Determine the (X, Y) coordinate at the center of the cell enclosing the given text.  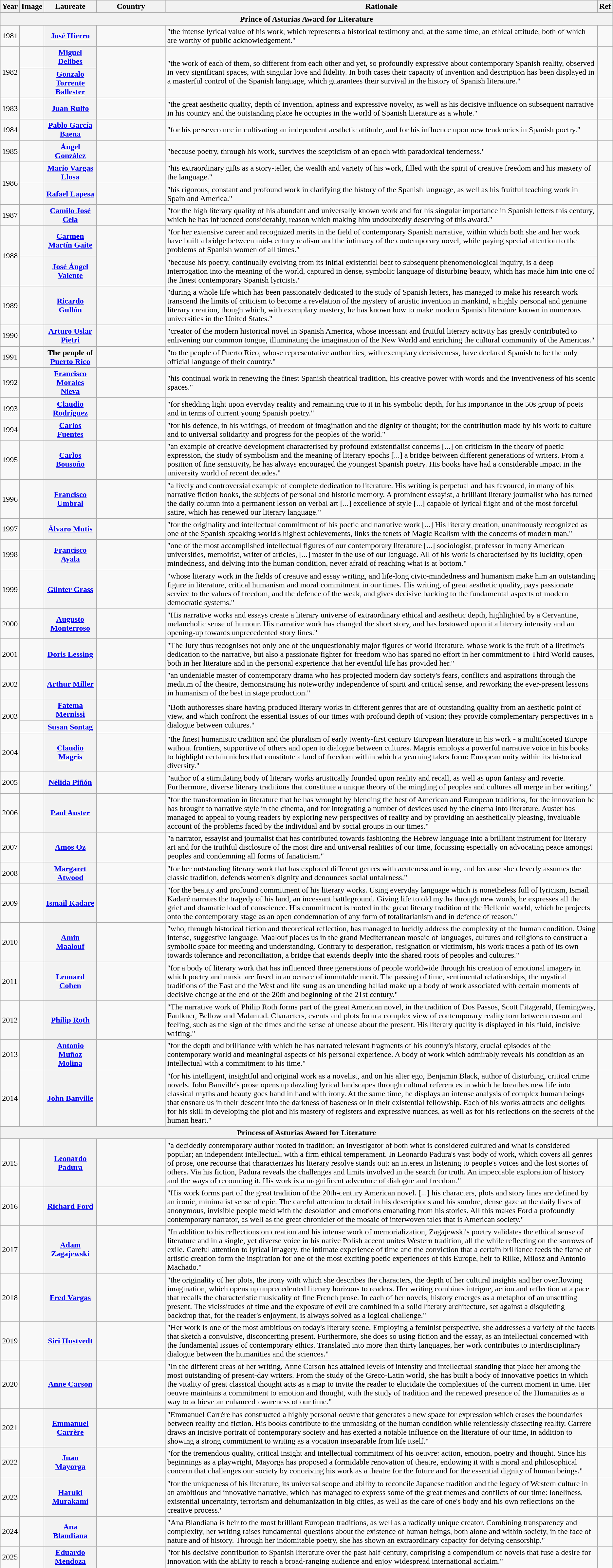
2002 (10, 684)
2005 (10, 783)
Gonzalo Torrente Ballester (70, 83)
Augusto Monterroso (70, 624)
Francisco Ayala (70, 555)
Emmanuel Carrère (70, 1428)
2018 (10, 1298)
"for his perseverance in cultivating an independent aesthetic attitude, and for his influence upon new tendencies in Spanish poetry." (381, 130)
1995 (10, 460)
2022 (10, 1462)
1981 (10, 36)
Günter Grass (70, 589)
Fatema Mernissi (70, 710)
"because poetry, through his work, survives the scepticism of an epoch with paradoxical tenderness." (381, 151)
2000 (10, 624)
Francisco Umbral (70, 499)
Antonio Muñoz Molina (70, 1055)
Ana Blandiana (70, 1531)
Juan Mayorga (70, 1462)
Amos Oz (70, 847)
2024 (10, 1531)
Miguel Delibes (70, 57)
1996 (10, 499)
2008 (10, 873)
José Hierro (70, 36)
Susan Sontag (70, 727)
2007 (10, 847)
2021 (10, 1428)
Juan Rulfo (70, 109)
2003 (10, 716)
Claudio Magris (70, 752)
Princess of Asturias Award for Literature (306, 1133)
Álvaro Mutis (70, 529)
Doris Lessing (70, 654)
Fred Vargas (70, 1298)
1994 (10, 430)
2009 (10, 903)
1993 (10, 409)
Ismail Kadare (70, 903)
1989 (10, 306)
Laureate (70, 7)
Siri Hustvedt (70, 1341)
Arturo Uslar Pietri (70, 336)
Country (131, 7)
"his continual work in renewing the finest Spanish theatrical tradition, his creative power with words and the inventiveness of his scenic spaces." (381, 383)
Richard Ford (70, 1206)
Carlos Fuentes (70, 430)
1987 (10, 215)
Margaret Atwood (70, 873)
1997 (10, 529)
1991 (10, 357)
2023 (10, 1497)
Year (10, 7)
2016 (10, 1206)
2001 (10, 654)
1983 (10, 109)
1999 (10, 589)
2010 (10, 942)
2014 (10, 1098)
Adam Zagajewski (70, 1249)
Carmen Martín Gaite (70, 241)
José Ángel Valente (70, 271)
2012 (10, 1020)
1990 (10, 336)
Mario Vargas Llosa (70, 172)
1986 (10, 183)
The people of Puerto Rico (70, 357)
Leonardo Padura (70, 1163)
Nélida Piñón (70, 783)
2011 (10, 981)
1992 (10, 383)
2006 (10, 813)
Carlos Bousoño (70, 460)
Leonard Cohen (70, 981)
Claudio Rodríguez (70, 409)
Rafael Lapesa (70, 194)
2019 (10, 1341)
2017 (10, 1249)
Philip Roth (70, 1020)
2020 (10, 1384)
1998 (10, 555)
Paul Auster (70, 813)
Pablo García Baena (70, 130)
Prince of Asturias Award for Literature (306, 19)
2013 (10, 1055)
Haruki Murakami (70, 1497)
Camilo José Cela (70, 215)
1982 (10, 72)
Ricardo Gullón (70, 306)
Eduardo Mendoza (70, 1557)
1988 (10, 256)
2004 (10, 752)
2015 (10, 1163)
1984 (10, 130)
1985 (10, 151)
Arthur Miller (70, 684)
Francisco Morales Nieva (70, 383)
Ref (605, 7)
Anne Carson (70, 1384)
Amin Maalouf (70, 942)
Rationale (381, 7)
Ángel González (70, 151)
Image (32, 7)
2025 (10, 1557)
John Banville (70, 1098)
